Identify which cell holds the provided text, then report its [x, y] central coordinate. 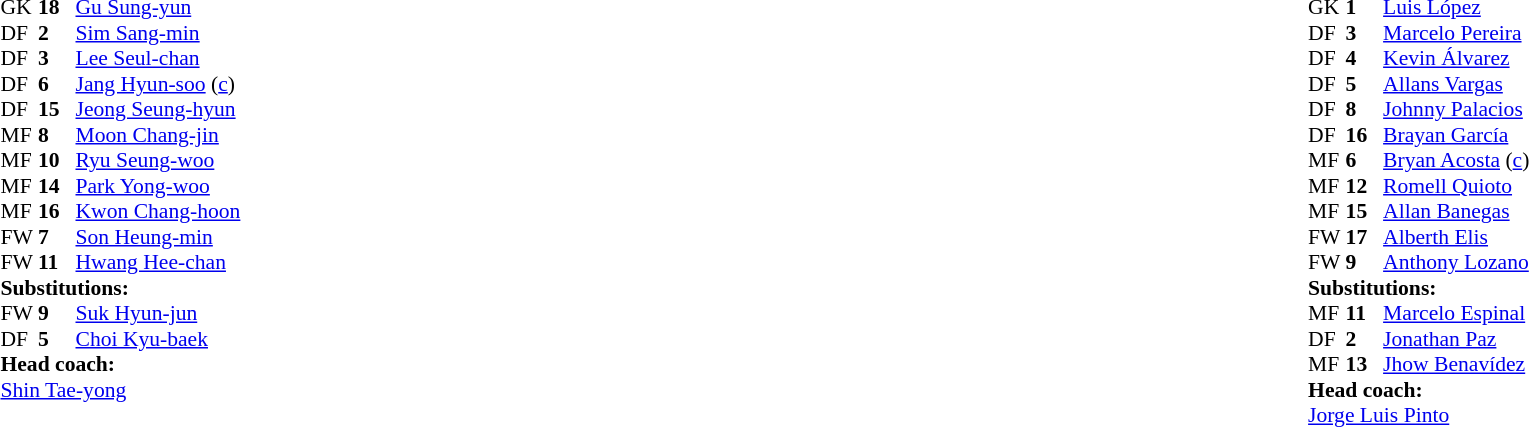
Marcelo Espinal [1456, 313]
Shin Tae-yong [120, 390]
12 [1365, 186]
10 [57, 161]
13 [1365, 365]
Kwon Chang-hoon [158, 211]
Jhow Benavídez [1456, 365]
Romell Quioto [1456, 186]
Park Yong-woo [158, 186]
Jang Hyun-soo (c) [158, 84]
Son Heung-min [158, 237]
Lee Seul-chan [158, 59]
Alberth Elis [1456, 237]
Suk Hyun-jun [158, 313]
7 [57, 237]
Allans Vargas [1456, 84]
Anthony Lozano [1456, 263]
Allan Banegas [1456, 211]
Hwang Hee-chan [158, 263]
Choi Kyu-baek [158, 339]
Marcelo Pereira [1456, 33]
Moon Chang-jin [158, 135]
Bryan Acosta (c) [1456, 161]
Kevin Álvarez [1456, 59]
Jeong Seung-hyun [158, 109]
Johnny Palacios [1456, 109]
17 [1365, 237]
Brayan García [1456, 135]
Sim Sang-min [158, 33]
Jonathan Paz [1456, 339]
4 [1365, 59]
14 [57, 186]
Ryu Seung-woo [158, 161]
